From the cell containing the given text, extract its center point as (X, Y) coordinate. 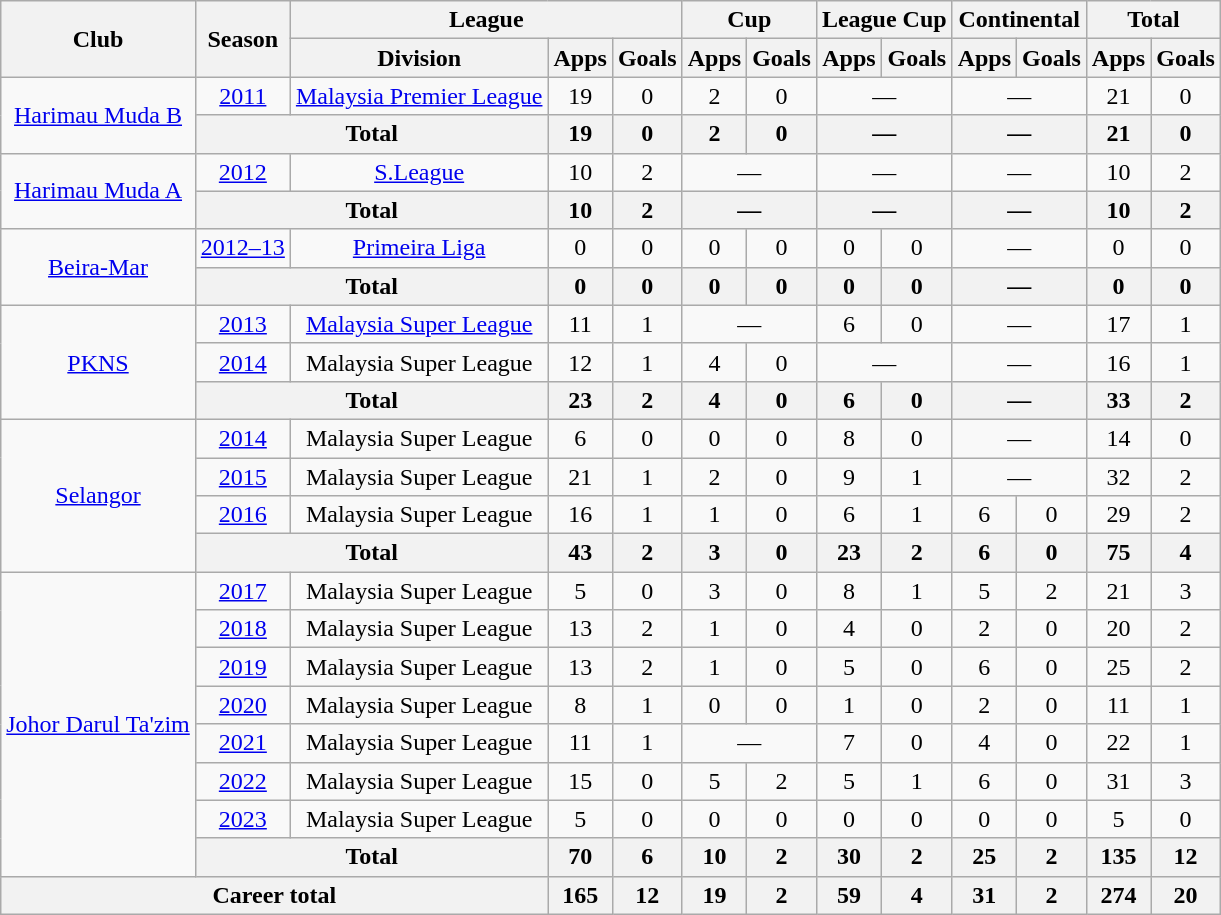
Career total (274, 895)
43 (580, 553)
Harimau Muda A (98, 191)
Club (98, 39)
2019 (242, 667)
2012 (242, 172)
135 (1118, 857)
9 (848, 477)
Beira-Mar (98, 267)
14 (1118, 438)
2020 (242, 705)
32 (1118, 477)
29 (1118, 515)
2021 (242, 743)
17 (1118, 324)
2017 (242, 591)
2015 (242, 477)
274 (1118, 895)
Continental (1019, 20)
33 (1118, 400)
2018 (242, 629)
75 (1118, 553)
Selangor (98, 495)
S.League (419, 172)
2022 (242, 781)
2023 (242, 819)
165 (580, 895)
70 (580, 857)
2012–13 (242, 248)
30 (848, 857)
22 (1118, 743)
59 (848, 895)
League (486, 20)
Cup (749, 20)
15 (580, 781)
Harimau Muda B (98, 115)
Johor Darul Ta'zim (98, 724)
PKNS (98, 362)
Primeira Liga (419, 248)
Division (419, 58)
Season (242, 39)
Malaysia Premier League (419, 96)
7 (848, 743)
2011 (242, 96)
2013 (242, 324)
League Cup (884, 20)
2016 (242, 515)
